Extract the [X, Y] coordinate from the center of the cell holding the provided text.  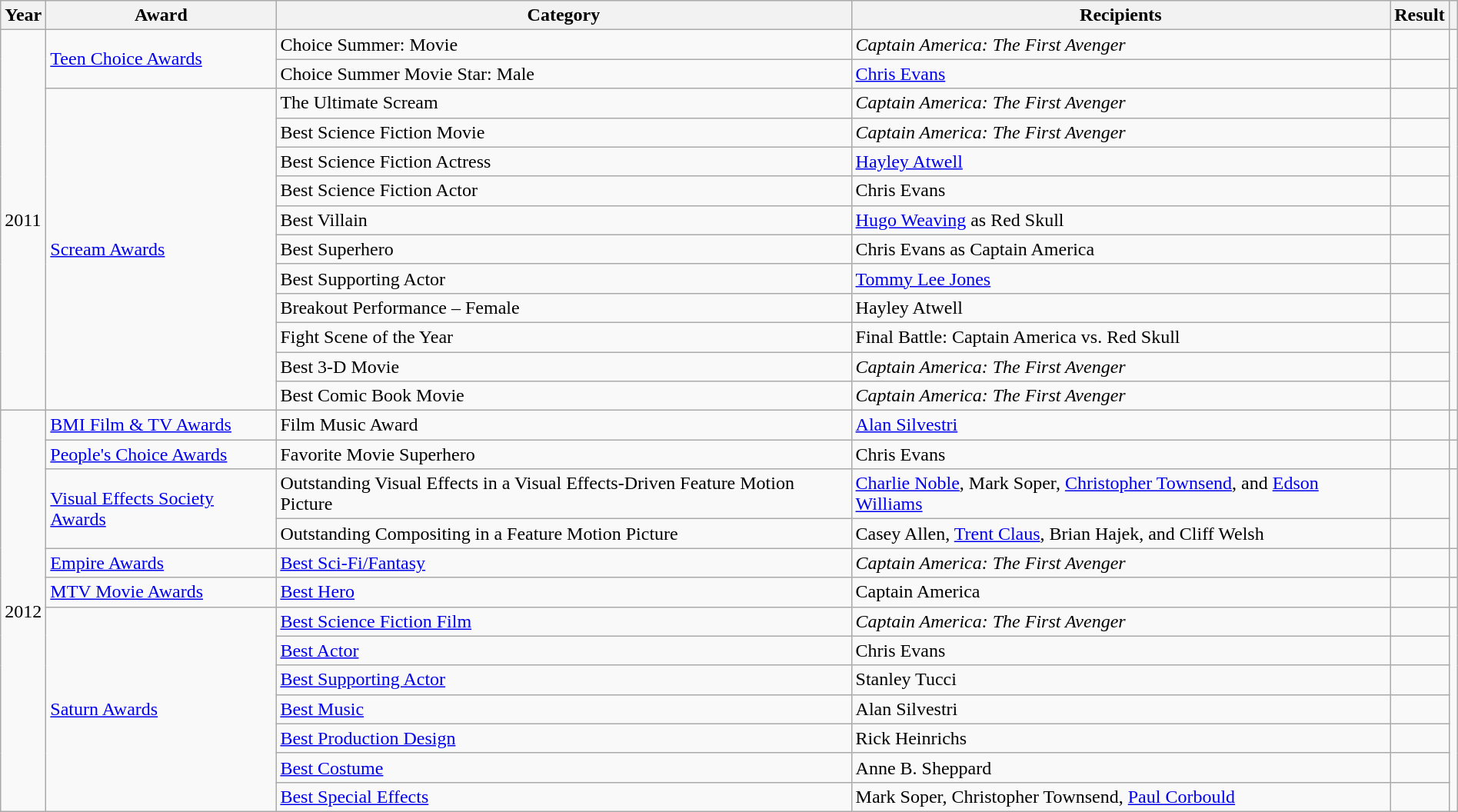
Saturn Awards [161, 709]
Category [564, 15]
Best 3-D Movie [564, 367]
Best Hero [564, 592]
Result [1420, 15]
Best Science Fiction Film [564, 621]
2011 [23, 220]
Outstanding Compositing in a Feature Motion Picture [564, 534]
Best Sci-Fi/Fantasy [564, 563]
Captain America [1121, 592]
Year [23, 15]
Best Comic Book Movie [564, 396]
Best Costume [564, 767]
Film Music Award [564, 425]
Breakout Performance – Female [564, 308]
Stanley Tucci [1121, 680]
Best Music [564, 709]
Best Science Fiction Actress [564, 161]
Award [161, 15]
Choice Summer: Movie [564, 45]
Rick Heinrichs [1121, 738]
Choice Summer Movie Star: Male [564, 74]
Visual Effects Society Awards [161, 509]
Empire Awards [161, 563]
Hugo Weaving as Red Skull [1121, 220]
Mark Soper, Christopher Townsend, Paul Corbould [1121, 797]
BMI Film & TV Awards [161, 425]
Best Science Fiction Movie [564, 132]
MTV Movie Awards [161, 592]
Tommy Lee Jones [1121, 278]
Best Villain [564, 220]
People's Choice Awards [161, 454]
Casey Allen, Trent Claus, Brian Hajek, and Cliff Welsh [1121, 534]
Chris Evans as Captain America [1121, 249]
Best Special Effects [564, 797]
Final Battle: Captain America vs. Red Skull [1121, 337]
Teen Choice Awards [161, 59]
Scream Awards [161, 249]
Fight Scene of the Year [564, 337]
2012 [23, 611]
Charlie Noble, Mark Soper, Christopher Townsend, and Edson Williams [1121, 494]
Recipients [1121, 15]
Anne B. Sheppard [1121, 767]
Best Actor [564, 651]
Favorite Movie Superhero [564, 454]
Outstanding Visual Effects in a Visual Effects-Driven Feature Motion Picture [564, 494]
Best Science Fiction Actor [564, 191]
The Ultimate Scream [564, 103]
Best Production Design [564, 738]
Best Superhero [564, 249]
